Output the (X, Y) coordinate of the center of the cell containing the given text.  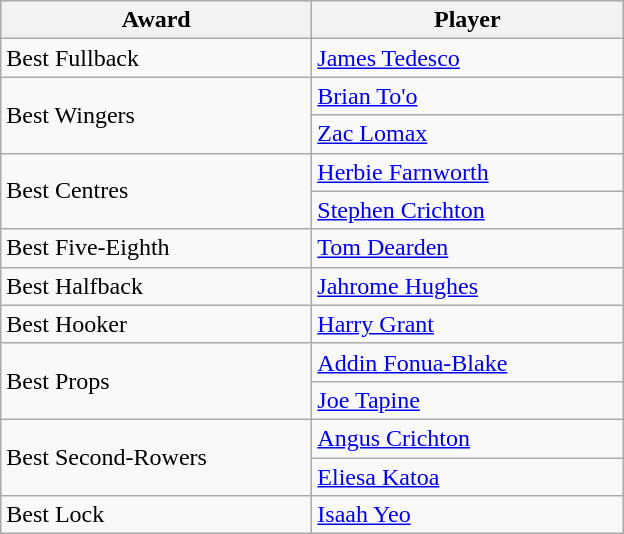
Tom Dearden (468, 248)
Angus Crichton (468, 438)
Award (156, 20)
Best Wingers (156, 115)
Best Second-Rowers (156, 457)
Isaah Yeo (468, 515)
Best Five-Eighth (156, 248)
Best Lock (156, 515)
Zac Lomax (468, 134)
Joe Tapine (468, 400)
Eliesa Katoa (468, 477)
Best Fullback (156, 58)
Harry Grant (468, 324)
Jahrome Hughes (468, 286)
Best Halfback (156, 286)
James Tedesco (468, 58)
Addin Fonua-Blake (468, 362)
Stephen Crichton (468, 210)
Herbie Farnworth (468, 172)
Best Centres (156, 191)
Best Props (156, 381)
Player (468, 20)
Best Hooker (156, 324)
Brian To'o (468, 96)
